Identify which cell holds the provided text, then report its [x, y] central coordinate. 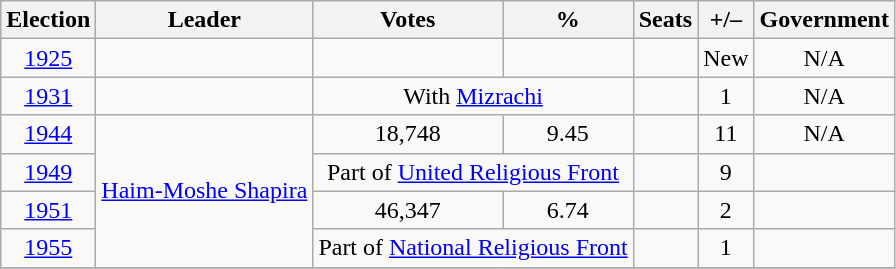
1925 [48, 58]
Government [824, 20]
6.74 [568, 210]
1949 [48, 172]
11 [726, 134]
1944 [48, 134]
1931 [48, 96]
18,748 [408, 134]
1951 [48, 210]
Haim-Moshe Shapira [204, 191]
New [726, 58]
With Mizrachi [473, 96]
Votes [408, 20]
1955 [48, 248]
% [568, 20]
9 [726, 172]
Part of United Religious Front [473, 172]
Election [48, 20]
+/– [726, 20]
Seats [665, 20]
Leader [204, 20]
2 [726, 210]
Part of National Religious Front [473, 248]
46,347 [408, 210]
9.45 [568, 134]
